Identify which cell holds the provided text, then report its [X, Y] central coordinate. 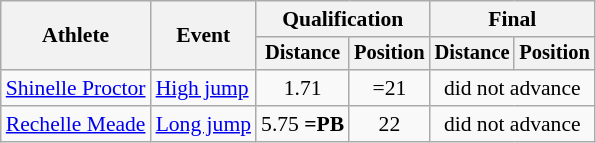
Rechelle Meade [76, 124]
High jump [204, 88]
1.71 [302, 88]
22 [389, 124]
5.75 =PB [302, 124]
=21 [389, 88]
Long jump [204, 124]
Qualification [343, 19]
Athlete [76, 36]
Event [204, 36]
Final [512, 19]
Shinelle Proctor [76, 88]
